Provide the (x, y) coordinate of the cell's center where the given text is located.  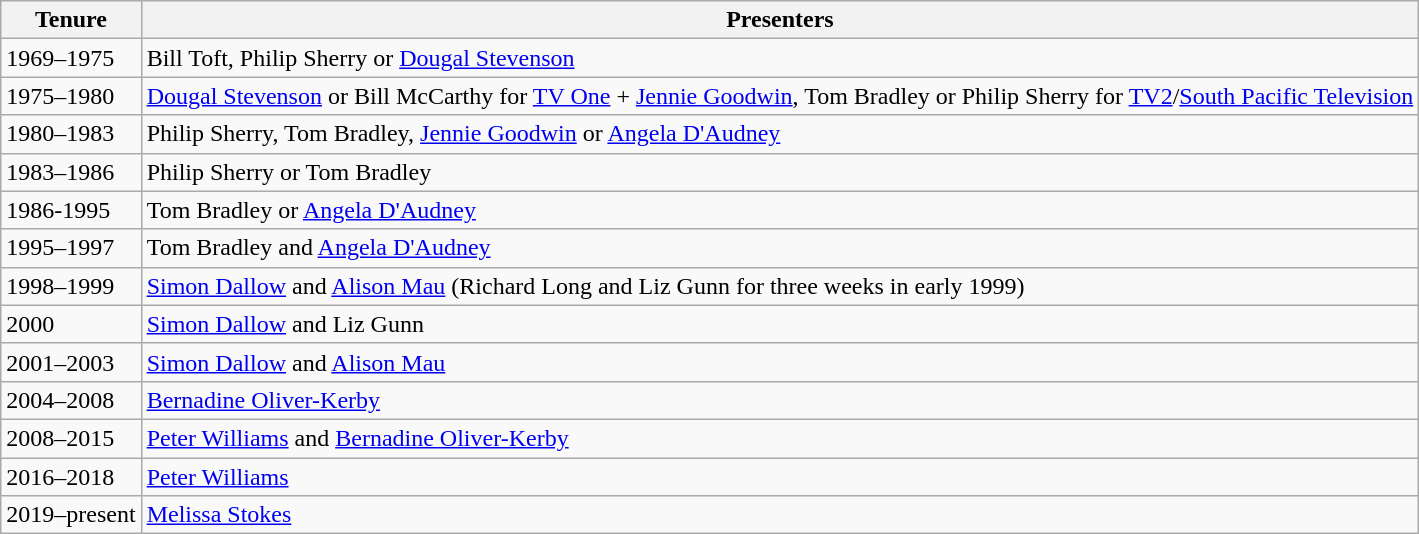
1995–1997 (71, 248)
1998–1999 (71, 286)
1983–1986 (71, 172)
Peter Williams (780, 477)
1986-1995 (71, 210)
2001–2003 (71, 362)
1980–1983 (71, 134)
Bernadine Oliver-Kerby (780, 400)
2019–present (71, 515)
Simon Dallow and Alison Mau (780, 362)
Simon Dallow and Liz Gunn (780, 324)
1975–1980 (71, 96)
2008–2015 (71, 438)
Melissa Stokes (780, 515)
Peter Williams and Bernadine Oliver-Kerby (780, 438)
2004–2008 (71, 400)
Philip Sherry, Tom Bradley, Jennie Goodwin or Angela D'Audney (780, 134)
Bill Toft, Philip Sherry or Dougal Stevenson (780, 58)
Simon Dallow and Alison Mau (Richard Long and Liz Gunn for three weeks in early 1999) (780, 286)
2000 (71, 324)
Dougal Stevenson or Bill McCarthy for TV One + Jennie Goodwin, Tom Bradley or Philip Sherry for TV2/South Pacific Television (780, 96)
Tenure (71, 20)
Philip Sherry or Tom Bradley (780, 172)
Presenters (780, 20)
Tom Bradley and Angela D'Audney (780, 248)
2016–2018 (71, 477)
Tom Bradley or Angela D'Audney (780, 210)
1969–1975 (71, 58)
